Identify which cell holds the provided text, then report its [X, Y] central coordinate. 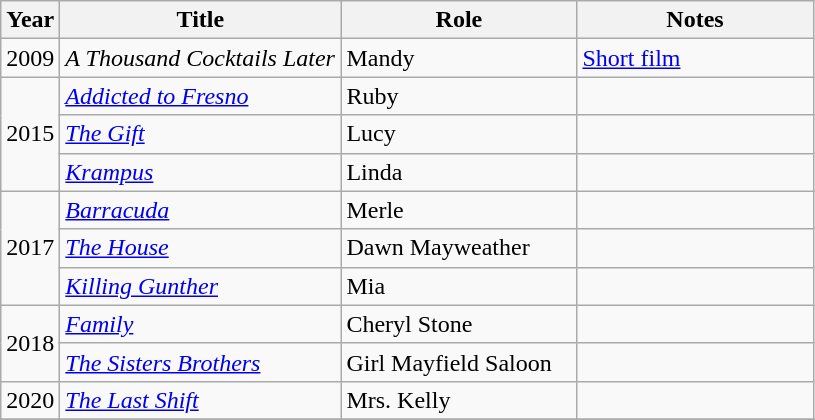
2017 [30, 248]
Role [459, 20]
2020 [30, 400]
Addicted to Fresno [200, 96]
Notes [695, 20]
Krampus [200, 172]
Cheryl Stone [459, 324]
A Thousand Cocktails Later [200, 58]
2018 [30, 343]
Mrs. Kelly [459, 400]
Short film [695, 58]
2009 [30, 58]
Barracuda [200, 210]
Mia [459, 286]
Merle [459, 210]
Mandy [459, 58]
Title [200, 20]
The Last Shift [200, 400]
The House [200, 248]
The Gift [200, 134]
The Sisters Brothers [200, 362]
2015 [30, 134]
Dawn Mayweather [459, 248]
Girl Mayfield Saloon [459, 362]
Family [200, 324]
Killing Gunther [200, 286]
Linda [459, 172]
Year [30, 20]
Lucy [459, 134]
Ruby [459, 96]
